From the cell containing the given text, extract its center point as (x, y) coordinate. 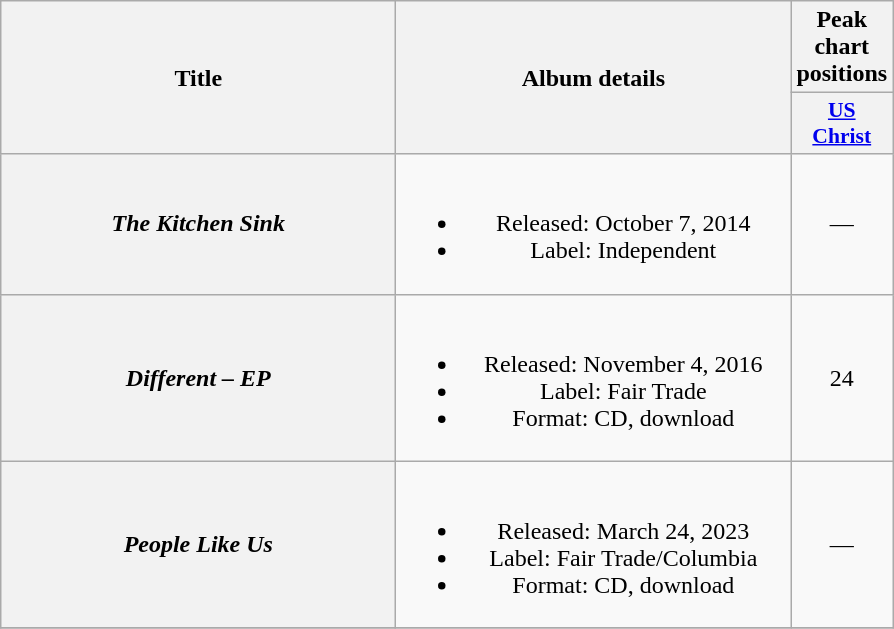
USChrist (842, 124)
Different – EP (198, 378)
People Like Us (198, 544)
Album details (594, 78)
Title (198, 78)
Released: March 24, 2023Label: Fair Trade/ColumbiaFormat: CD, download (594, 544)
Peak chart positions (842, 47)
24 (842, 378)
Released: November 4, 2016Label: Fair TradeFormat: CD, download (594, 378)
The Kitchen Sink (198, 224)
Released: October 7, 2014Label: Independent (594, 224)
